Determine the [X, Y] coordinate at the center of the cell enclosing the given text.  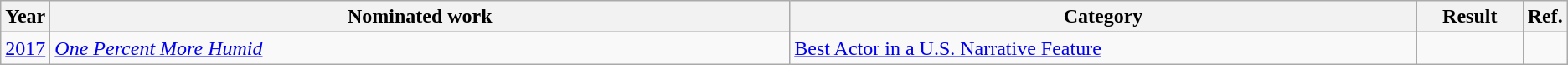
Result [1469, 17]
Nominated work [420, 17]
2017 [25, 48]
Year [25, 17]
One Percent More Humid [420, 48]
Category [1104, 17]
Ref. [1545, 17]
Best Actor in a U.S. Narrative Feature [1104, 48]
